For the text-containing cell, return its midpoint in (X, Y) coordinate format. 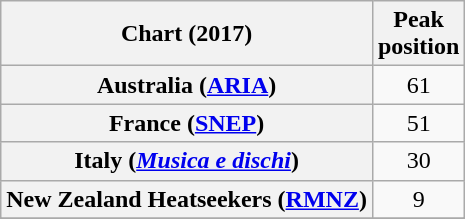
30 (418, 161)
51 (418, 123)
New Zealand Heatseekers (RMNZ) (187, 199)
Chart (2017) (187, 34)
Italy (Musica e dischi) (187, 161)
Peak position (418, 34)
9 (418, 199)
61 (418, 85)
France (SNEP) (187, 123)
Australia (ARIA) (187, 85)
